Output the (x, y) coordinate of the center of the cell containing the given text.  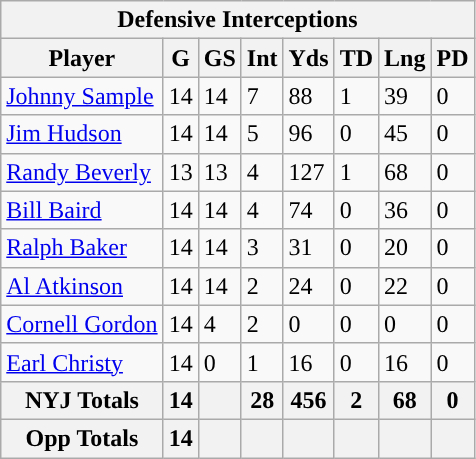
20 (405, 248)
TD (356, 58)
Jim Hudson (82, 134)
96 (308, 134)
GS (220, 58)
Cornell Gordon (82, 324)
39 (405, 96)
Randy Beverly (82, 172)
Al Atkinson (82, 286)
45 (405, 134)
Yds (308, 58)
Johnny Sample (82, 96)
Player (82, 58)
G (180, 58)
Ralph Baker (82, 248)
24 (308, 286)
88 (308, 96)
Opp Totals (82, 438)
Defensive Interceptions (238, 20)
456 (308, 400)
28 (262, 400)
Bill Baird (82, 210)
127 (308, 172)
36 (405, 210)
PD (452, 58)
7 (262, 96)
31 (308, 248)
3 (262, 248)
74 (308, 210)
Lng (405, 58)
Int (262, 58)
Earl Christy (82, 362)
22 (405, 286)
5 (262, 134)
NYJ Totals (82, 400)
